Identify which cell holds the provided text, then report its (x, y) central coordinate. 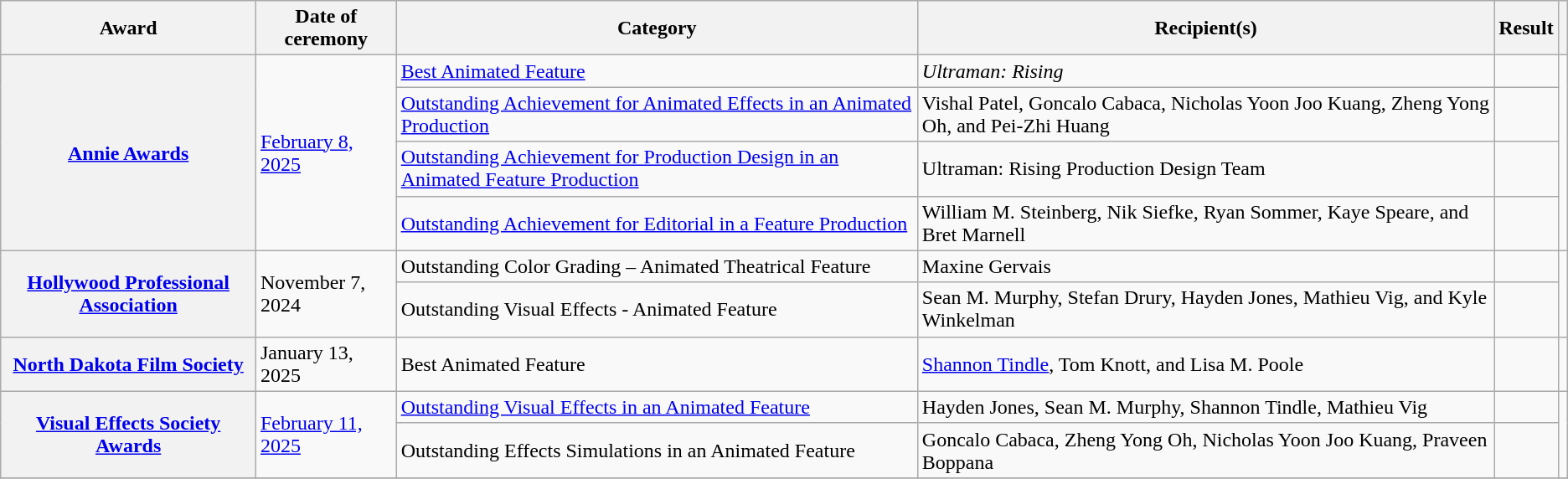
Outstanding Achievement for Production Design in an Animated Feature Production (657, 169)
Outstanding Visual Effects - Animated Feature (657, 310)
Award (129, 28)
Result (1526, 28)
Annie Awards (129, 152)
Date of ceremony (326, 28)
Hayden Jones, Sean M. Murphy, Shannon Tindle, Mathieu Vig (1205, 407)
February 8, 2025 (326, 152)
Shannon Tindle, Tom Knott, and Lisa M. Poole (1205, 363)
Visual Effects Society Awards (129, 434)
Category (657, 28)
Outstanding Effects Simulations in an Animated Feature (657, 451)
Ultraman: Rising (1205, 71)
Outstanding Visual Effects in an Animated Feature (657, 407)
Recipient(s) (1205, 28)
Outstanding Achievement for Editorial in a Feature Production (657, 223)
Outstanding Achievement for Animated Effects in an Animated Production (657, 114)
Goncalo Cabaca, Zheng Yong Oh, Nicholas Yoon Joo Kuang, Praveen Boppana (1205, 451)
Outstanding Color Grading – Animated Theatrical Feature (657, 266)
Hollywood Professional Association (129, 293)
Maxine Gervais (1205, 266)
January 13, 2025 (326, 363)
Ultraman: Rising Production Design Team (1205, 169)
November 7, 2024 (326, 293)
Sean M. Murphy, Stefan Drury, Hayden Jones, Mathieu Vig, and Kyle Winkelman (1205, 310)
February 11, 2025 (326, 434)
North Dakota Film Society (129, 363)
William M. Steinberg, Nik Siefke, Ryan Sommer, Kaye Speare, and Bret Marnell (1205, 223)
Vishal Patel, Goncalo Cabaca, Nicholas Yoon Joo Kuang, Zheng Yong Oh, and Pei-Zhi Huang (1205, 114)
